Return (X, Y) of the center of cell containing provided text 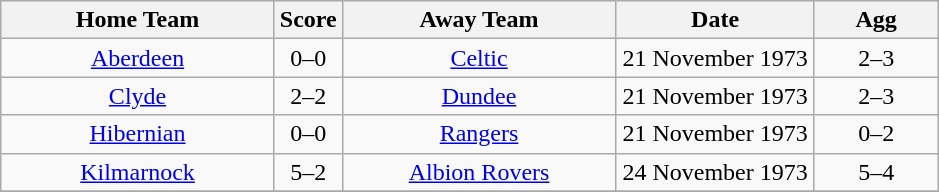
0–2 (876, 134)
Dundee (479, 96)
24 November 1973 (716, 172)
Aberdeen (138, 58)
Albion Rovers (479, 172)
Hibernian (138, 134)
2–2 (308, 96)
5–4 (876, 172)
Clyde (138, 96)
Agg (876, 20)
5–2 (308, 172)
Score (308, 20)
Kilmarnock (138, 172)
Date (716, 20)
Away Team (479, 20)
Celtic (479, 58)
Home Team (138, 20)
Rangers (479, 134)
